Output the (X, Y) coordinate of the center of the cell containing the given text.  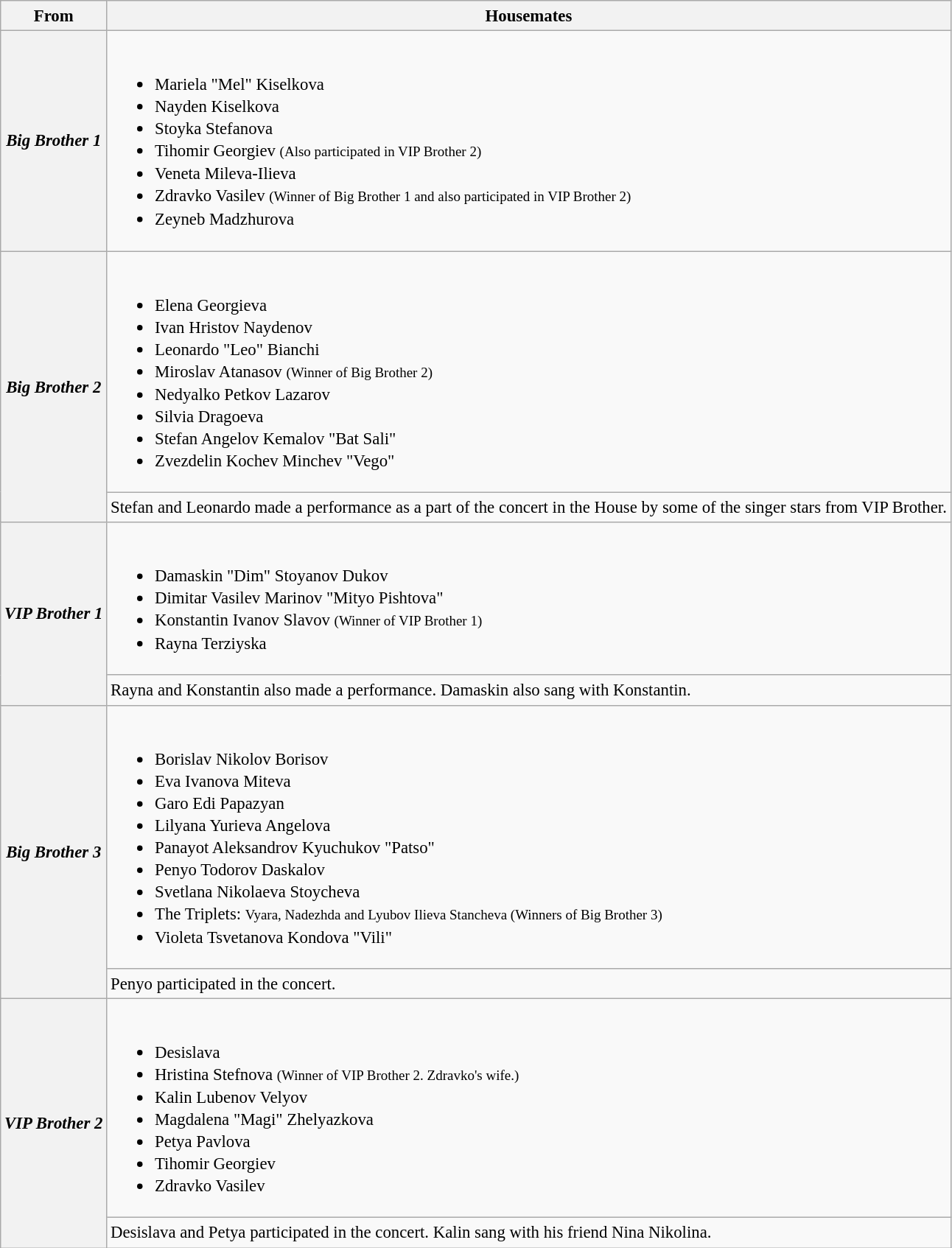
From (54, 16)
Housemates (529, 16)
Damaskin "Dim" Stoyanov DukovDimitar Vasilev Marinov "Mityo Pishtova"Konstantin Ivanov Slavov (Winner of VIP Brother 1)Rayna Terziyska (529, 599)
Desislava and Petya participated in the concert. Kalin sang with his friend Nina Nikolina. (529, 1233)
Big Brother 1 (54, 141)
Penyo participated in the concert. (529, 984)
VIP Brother 2 (54, 1123)
Big Brother 2 (54, 387)
VIP Brother 1 (54, 614)
Rayna and Konstantin also made a performance. Damaskin also sang with Konstantin. (529, 691)
Big Brother 3 (54, 852)
Stefan and Leonardo made a performance as a part of the concert in the House by some of the singer stars from VIP Brother. (529, 507)
